Locate the cell with the specified text and output its (X, Y) center coordinate. 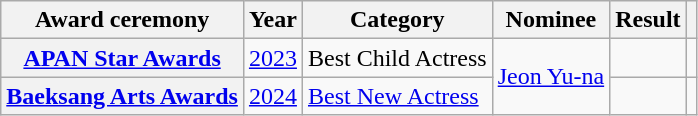
2023 (272, 58)
Result (648, 20)
Nominee (550, 20)
2024 (272, 96)
Baeksang Arts Awards (122, 96)
Best Child Actress (397, 58)
Award ceremony (122, 20)
Year (272, 20)
Best New Actress (397, 96)
Jeon Yu-na (550, 77)
Category (397, 20)
APAN Star Awards (122, 58)
